Provide the (X, Y) coordinate of the cell's center where the given text is located.  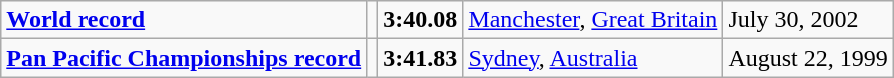
3:41.83 (420, 58)
World record (184, 20)
July 30, 2002 (808, 20)
Manchester, Great Britain (593, 20)
Sydney, Australia (593, 58)
August 22, 1999 (808, 58)
Pan Pacific Championships record (184, 58)
3:40.08 (420, 20)
